Search for the cell housing the specified text and yield its (X, Y) center coordinate. 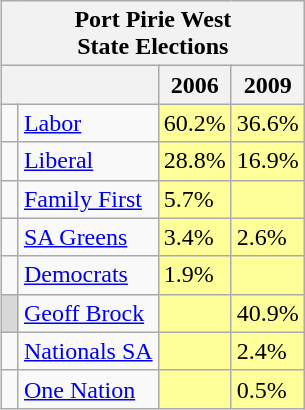
3.4% (194, 237)
2006 (194, 85)
Nationals SA (88, 351)
2.4% (268, 351)
0.5% (268, 389)
Democrats (88, 275)
One Nation (88, 389)
28.8% (194, 161)
SA Greens (88, 237)
Family First (88, 199)
5.7% (194, 199)
16.9% (268, 161)
36.6% (268, 123)
60.2% (194, 123)
40.9% (268, 313)
Labor (88, 123)
Geoff Brock (88, 313)
1.9% (194, 275)
Port Pirie WestState Elections (152, 34)
2009 (268, 85)
2.6% (268, 237)
Liberal (88, 161)
